Identify which cell holds the provided text, then report its (x, y) central coordinate. 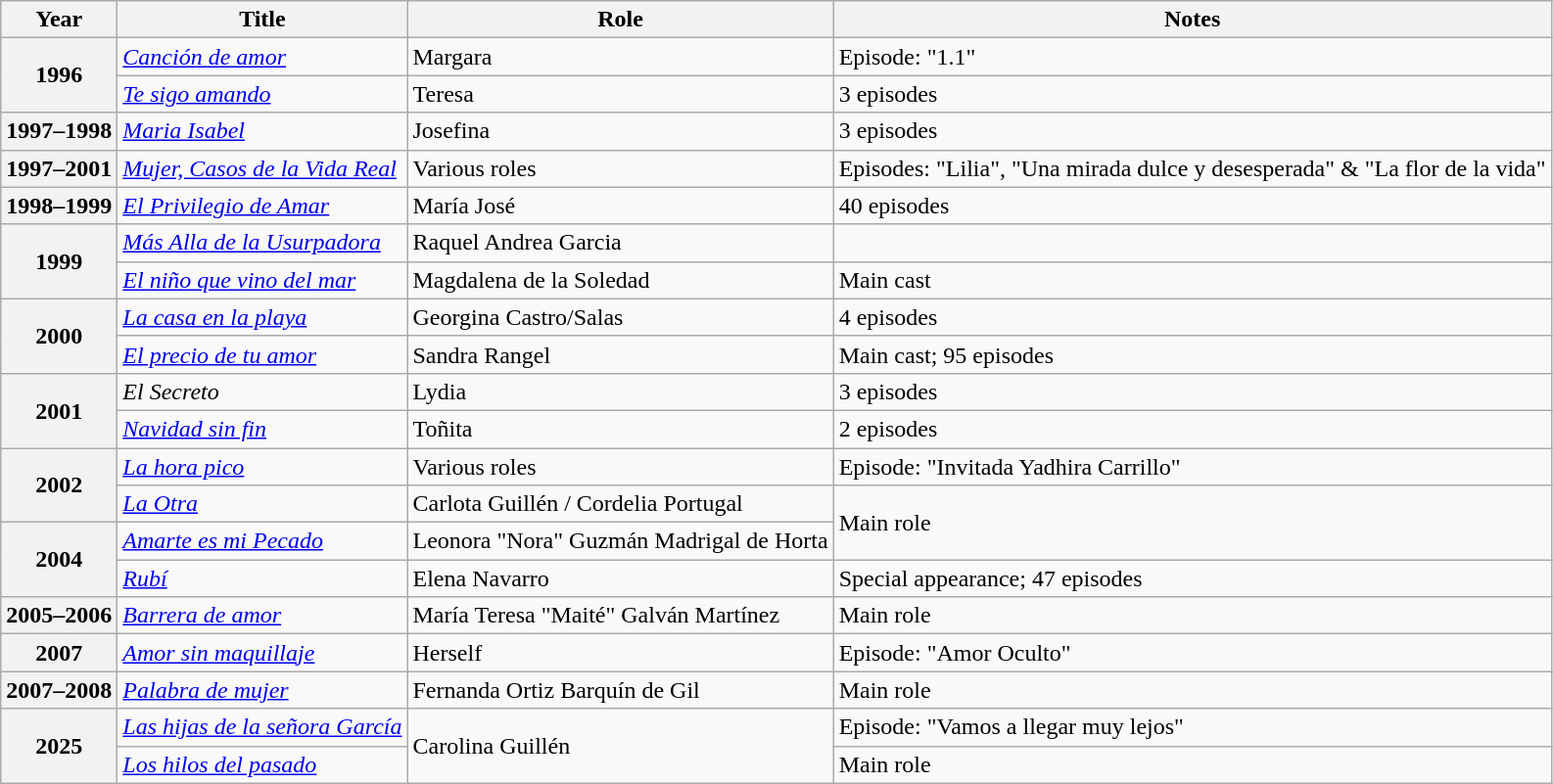
Georgina Castro/Salas (621, 317)
40 episodes (1193, 206)
2001 (59, 410)
Episode: "Invitada Yadhira Carrillo" (1193, 467)
El Privilegio de Amar (262, 206)
La Otra (262, 504)
2002 (59, 485)
Te sigo amando (262, 94)
1997–2001 (59, 168)
Más Alla de la Usurpadora (262, 243)
2007–2008 (59, 690)
María Teresa "Maité" Galván Martínez (621, 616)
La casa en la playa (262, 317)
Special appearance; 47 episodes (1193, 578)
Palabra de mujer (262, 690)
Episode: "Vamos a llegar muy lejos" (1193, 727)
El niño que vino del mar (262, 280)
Sandra Rangel (621, 354)
Navidad sin fin (262, 429)
Teresa (621, 94)
Canción de amor (262, 57)
Rubí (262, 578)
2005–2006 (59, 616)
Episode: "1.1" (1193, 57)
Barrera de amor (262, 616)
Episodes: "Lilia", "Una mirada dulce y desesperada" & "La flor de la vida" (1193, 168)
Raquel Andrea Garcia (621, 243)
Carlota Guillén / Cordelia Portugal (621, 504)
1996 (59, 75)
1998–1999 (59, 206)
Fernanda Ortiz Barquín de Gil (621, 690)
2007 (59, 653)
El precio de tu amor (262, 354)
1997–1998 (59, 131)
Episode: "Amor Oculto" (1193, 653)
Notes (1193, 20)
María José (621, 206)
Toñita (621, 429)
4 episodes (1193, 317)
Main cast; 95 episodes (1193, 354)
Lydia (621, 392)
Carolina Guillén (621, 746)
Mujer, Casos de la Vida Real (262, 168)
2 episodes (1193, 429)
2025 (59, 746)
Maria Isabel (262, 131)
Magdalena de la Soledad (621, 280)
1999 (59, 261)
Los hilos del pasado (262, 764)
Margara (621, 57)
Main cast (1193, 280)
Elena Navarro (621, 578)
Herself (621, 653)
2000 (59, 336)
2004 (59, 560)
Title (262, 20)
Amarte es mi Pecado (262, 541)
Josefina (621, 131)
Amor sin maquillaje (262, 653)
Role (621, 20)
La hora pico (262, 467)
El Secreto (262, 392)
Year (59, 20)
Leonora "Nora" Guzmán Madrigal de Horta (621, 541)
Las hijas de la señora García (262, 727)
